From the cell containing the given text, extract its center point as [X, Y] coordinate. 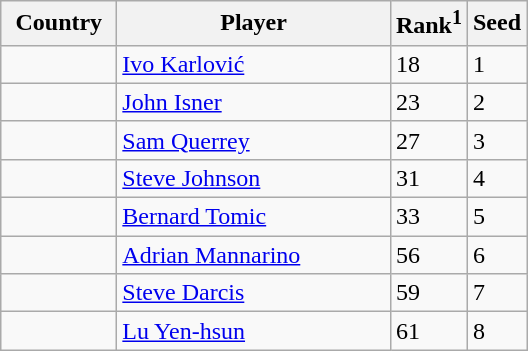
59 [428, 293]
56 [428, 255]
Player [254, 24]
John Isner [254, 102]
Country [59, 24]
23 [428, 102]
61 [428, 331]
3 [496, 140]
5 [496, 217]
2 [496, 102]
27 [428, 140]
7 [496, 293]
Adrian Mannarino [254, 255]
6 [496, 255]
Steve Darcis [254, 293]
Ivo Karlović [254, 64]
8 [496, 331]
Steve Johnson [254, 178]
4 [496, 178]
Lu Yen-hsun [254, 331]
1 [496, 64]
Seed [496, 24]
31 [428, 178]
Bernard Tomic [254, 217]
Rank1 [428, 24]
33 [428, 217]
18 [428, 64]
Sam Querrey [254, 140]
